Capture the cell that displays the provided text and extract its (x, y) central coordinate. 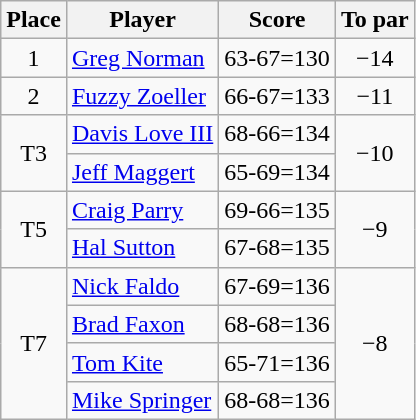
Craig Parry (142, 210)
Jeff Maggert (142, 172)
1 (34, 58)
65-71=136 (278, 362)
Davis Love III (142, 134)
−10 (374, 153)
66-67=133 (278, 96)
Greg Norman (142, 58)
67-69=136 (278, 286)
Mike Springer (142, 400)
−9 (374, 229)
Brad Faxon (142, 324)
Player (142, 20)
−11 (374, 96)
Score (278, 20)
−14 (374, 58)
T7 (34, 343)
To par (374, 20)
Tom Kite (142, 362)
−8 (374, 343)
Fuzzy Zoeller (142, 96)
69-66=135 (278, 210)
68-66=134 (278, 134)
Nick Faldo (142, 286)
2 (34, 96)
T5 (34, 229)
63-67=130 (278, 58)
65-69=134 (278, 172)
Place (34, 20)
T3 (34, 153)
Hal Sutton (142, 248)
67-68=135 (278, 248)
